Scan for the cell matching the given text and deliver its (x, y) coordinate at center. 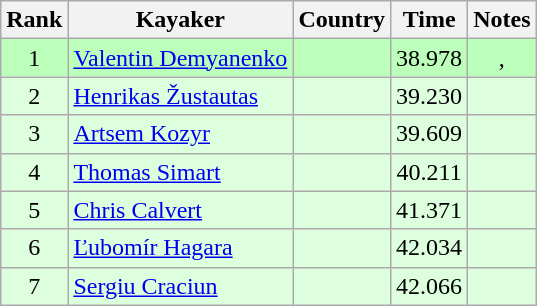
1 (34, 58)
42.066 (430, 286)
3 (34, 134)
Henrikas Žustautas (180, 96)
Country (342, 20)
39.230 (430, 96)
Sergiu Craciun (180, 286)
, (502, 58)
41.371 (430, 210)
40.211 (430, 172)
42.034 (430, 248)
Thomas Simart (180, 172)
39.609 (430, 134)
Valentin Demyanenko (180, 58)
38.978 (430, 58)
Chris Calvert (180, 210)
Rank (34, 20)
Artsem Kozyr (180, 134)
Notes (502, 20)
Kayaker (180, 20)
4 (34, 172)
Time (430, 20)
2 (34, 96)
Ľubomír Hagara (180, 248)
6 (34, 248)
5 (34, 210)
7 (34, 286)
